Locate the cell with the specified text and output its (x, y) center coordinate. 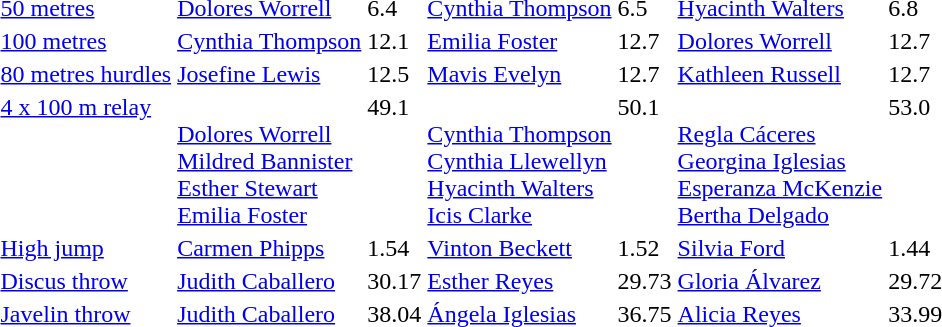
Mavis Evelyn (520, 74)
Vinton Beckett (520, 248)
Esther Reyes (520, 281)
Gloria Álvarez (780, 281)
49.1 (394, 161)
1.54 (394, 248)
Carmen Phipps (270, 248)
12.1 (394, 41)
Emilia Foster (520, 41)
Dolores Worrell Mildred Bannister Esther Stewart Emilia Foster (270, 161)
50.1 (644, 161)
Josefine Lewis (270, 74)
29.73 (644, 281)
Silvia Ford (780, 248)
Dolores Worrell (780, 41)
Regla Cáceres Georgina Iglesias Esperanza McKenzie Bertha Delgado (780, 161)
Cynthia Thompson (270, 41)
12.5 (394, 74)
Judith Caballero (270, 281)
30.17 (394, 281)
Cynthia Thompson Cynthia Llewellyn Hyacinth Walters Icis Clarke (520, 161)
Kathleen Russell (780, 74)
1.52 (644, 248)
